Determine the [x, y] coordinate at the center of the cell enclosing the given text.  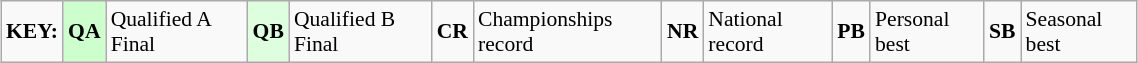
National record [768, 32]
KEY: [32, 32]
Personal best [927, 32]
Qualified B Final [360, 32]
SB [1002, 32]
QA [84, 32]
QB [268, 32]
CR [452, 32]
PB [851, 32]
Seasonal best [1079, 32]
Qualified A Final [177, 32]
Championships record [568, 32]
NR [682, 32]
